Provide the (x, y) coordinate of the cell's center where the given text is located.  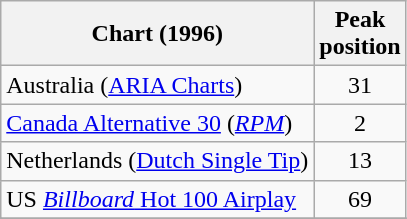
Canada Alternative 30 (RPM) (158, 123)
Chart (1996) (158, 34)
Peakposition (360, 34)
31 (360, 85)
US Billboard Hot 100 Airplay (158, 199)
13 (360, 161)
Australia (ARIA Charts) (158, 85)
2 (360, 123)
Netherlands (Dutch Single Tip) (158, 161)
69 (360, 199)
